Locate the cell with the specified text and output its [X, Y] center coordinate. 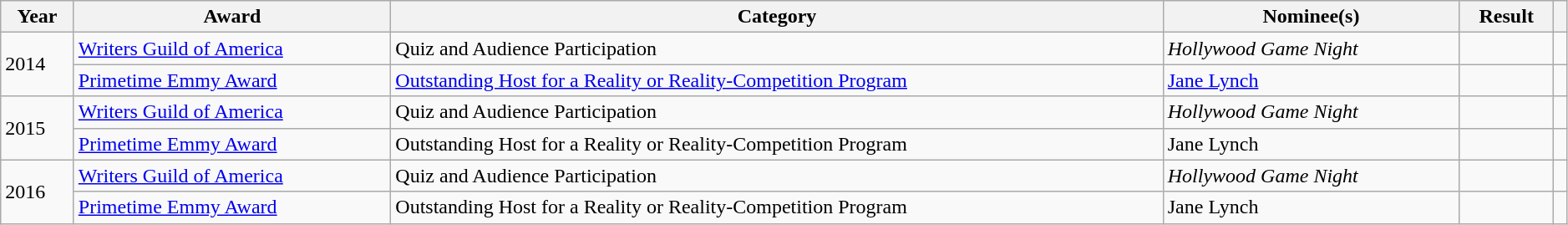
2014 [38, 64]
Category [777, 17]
Nominee(s) [1311, 17]
Year [38, 17]
Result [1507, 17]
2015 [38, 128]
Award [232, 17]
2016 [38, 192]
